Return the [X, Y] coordinate for the center point of the cell that contains the specified text.  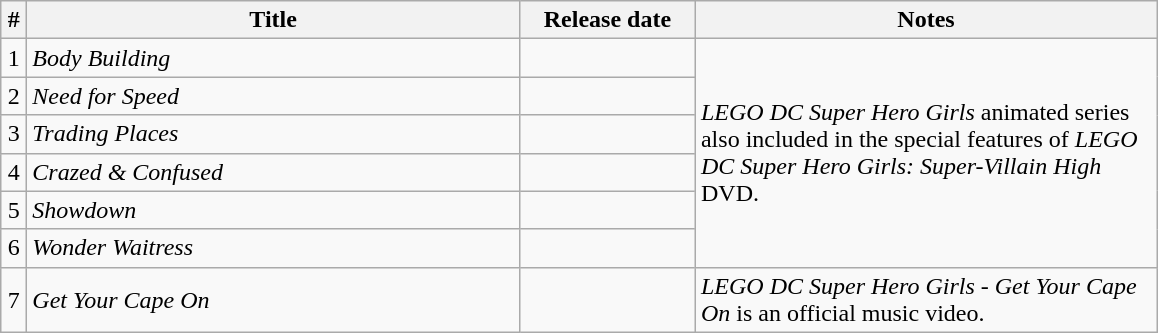
Showdown [274, 210]
3 [14, 134]
Get Your Cape On [274, 300]
LEGO DC Super Hero Girls animated series also included in the special features of LEGO DC Super Hero Girls: Super-Villain High DVD. [926, 153]
7 [14, 300]
1 [14, 58]
Crazed & Confused [274, 172]
LEGO DC Super Hero Girls - Get Your Cape On is an official music video. [926, 300]
Release date [607, 20]
# [14, 20]
Need for Speed [274, 96]
2 [14, 96]
5 [14, 210]
4 [14, 172]
Wonder Waitress [274, 248]
Notes [926, 20]
6 [14, 248]
Body Building [274, 58]
Trading Places [274, 134]
Title [274, 20]
